For the text-containing cell, return its midpoint in [x, y] coordinate format. 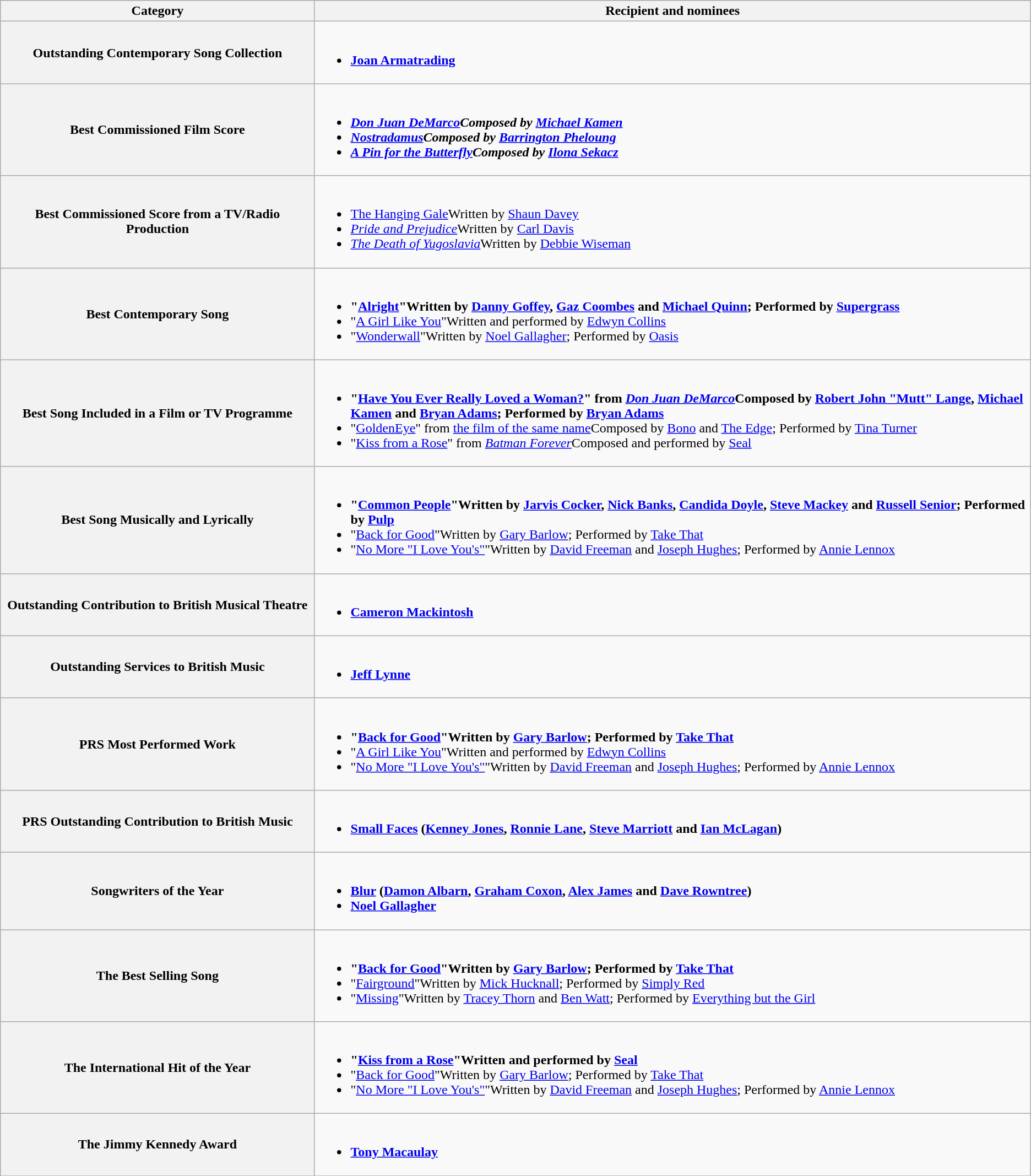
PRS Most Performed Work [158, 744]
PRS Outstanding Contribution to British Music [158, 821]
The Best Selling Song [158, 976]
Don Juan DeMarcoComposed by Michael KamenNostradamusComposed by Barrington PheloungA Pin for the ButterflyComposed by Ilona Sekacz [672, 130]
Small Faces (Kenney Jones, Ronnie Lane, Steve Marriott and Ian McLagan) [672, 821]
Joan Armatrading [672, 53]
The Hanging GaleWritten by Shaun DaveyPride and PrejudiceWritten by Carl DavisThe Death of YugoslaviaWritten by Debbie Wiseman [672, 221]
The Jimmy Kennedy Award [158, 1145]
Outstanding Contribution to British Musical Theatre [158, 605]
Songwriters of the Year [158, 891]
Best Song Musically and Lyrically [158, 520]
Best Commissioned Score from a TV/Radio Production [158, 221]
Outstanding Contemporary Song Collection [158, 53]
Best Song Included in a Film or TV Programme [158, 413]
Best Commissioned Film Score [158, 130]
Tony Macaulay [672, 1145]
The International Hit of the Year [158, 1067]
Cameron Mackintosh [672, 605]
Outstanding Services to British Music [158, 666]
Best Contemporary Song [158, 314]
Recipient and nominees [672, 11]
Jeff Lynne [672, 666]
Category [158, 11]
Blur (Damon Albarn, Graham Coxon, Alex James and Dave Rowntree)Noel Gallagher [672, 891]
